Find where the given text appears and provide that cell's center as [X, Y] coordinate. 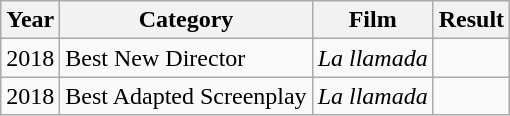
Film [372, 20]
Year [30, 20]
Result [471, 20]
Category [186, 20]
Best New Director [186, 58]
Best Adapted Screenplay [186, 96]
